Output the (x, y) coordinate of the center of the cell containing the given text.  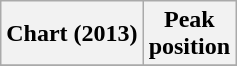
Chart (2013) (72, 34)
Peak position (189, 34)
